Scan for the cell matching the given text and deliver its [x, y] coordinate at center. 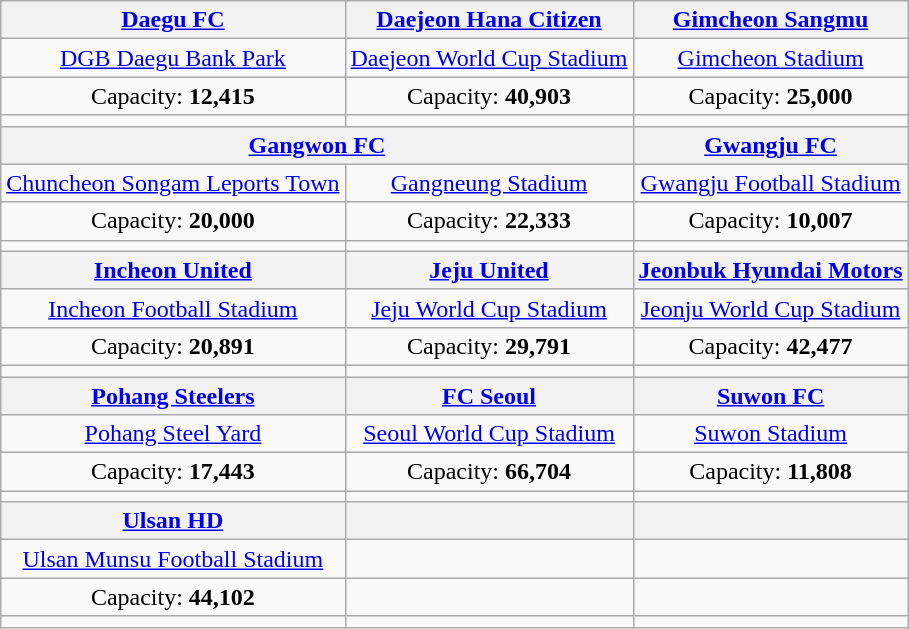
Seoul World Cup Stadium [489, 434]
Capacity: 17,443 [173, 472]
Pohang Steelers [173, 395]
Capacity: 42,477 [770, 346]
Capacity: 20,000 [173, 221]
Capacity: 10,007 [770, 221]
Capacity: 66,704 [489, 472]
Daegu FC [173, 20]
FC Seoul [489, 395]
Daejeon Hana Citizen [489, 20]
Incheon Football Stadium [173, 308]
Gangwon FC [317, 145]
Jeonju World Cup Stadium [770, 308]
Incheon United [173, 270]
Capacity: 20,891 [173, 346]
Capacity: 11,808 [770, 472]
Suwon FC [770, 395]
Capacity: 29,791 [489, 346]
Capacity: 40,903 [489, 96]
Gimcheon Stadium [770, 58]
Gwangju Football Stadium [770, 183]
Capacity: 12,415 [173, 96]
Capacity: 44,102 [173, 597]
Gwangju FC [770, 145]
Capacity: 25,000 [770, 96]
Ulsan Munsu Football Stadium [173, 559]
Jeju World Cup Stadium [489, 308]
Ulsan HD [173, 521]
Daejeon World Cup Stadium [489, 58]
Suwon Stadium [770, 434]
Capacity: 22,333 [489, 221]
Jeju United [489, 270]
DGB Daegu Bank Park [173, 58]
Gimcheon Sangmu [770, 20]
Jeonbuk Hyundai Motors [770, 270]
Gangneung Stadium [489, 183]
Chuncheon Songam Leports Town [173, 183]
Pohang Steel Yard [173, 434]
